For the text-containing cell, return its midpoint in [x, y] coordinate format. 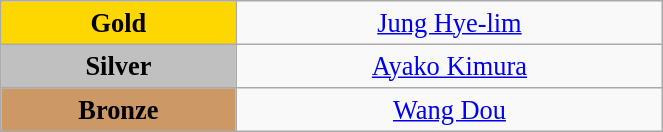
Wang Dou [450, 109]
Silver [118, 66]
Ayako Kimura [450, 66]
Bronze [118, 109]
Gold [118, 22]
Jung Hye-lim [450, 22]
